Return (x, y) of the center of cell containing provided text 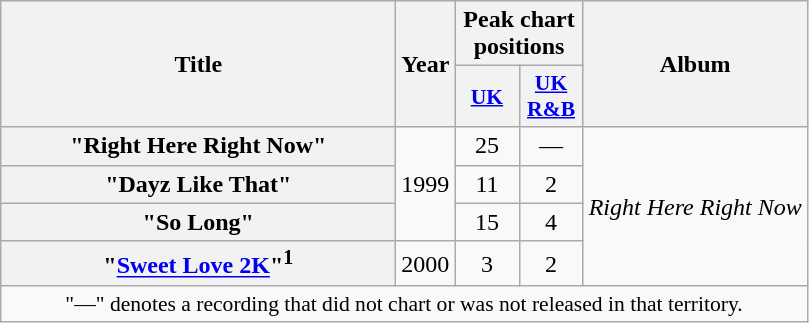
1999 (426, 184)
"So Long" (198, 222)
Right Here Right Now (695, 206)
25 (487, 146)
"Dayz Like That" (198, 184)
4 (551, 222)
Title (198, 64)
11 (487, 184)
3 (487, 264)
UK R&B (551, 96)
15 (487, 222)
"—" denotes a recording that did not chart or was not released in that territory. (404, 304)
Album (695, 64)
Year (426, 64)
"Right Here Right Now" (198, 146)
Peak chart positions (519, 34)
UK (487, 96)
— (551, 146)
"Sweet Love 2K"1 (198, 264)
2000 (426, 264)
